Extract the (X, Y) coordinate from the center of the cell holding the provided text.  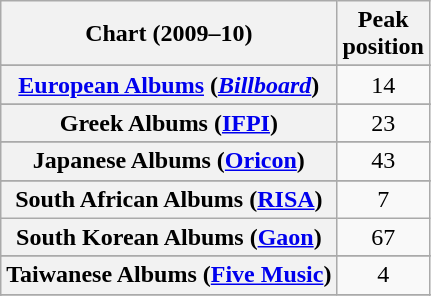
South African Albums (RISA) (169, 199)
67 (383, 237)
4 (383, 275)
European Albums (Billboard) (169, 85)
Taiwanese Albums (Five Music) (169, 275)
23 (383, 123)
14 (383, 85)
Peakposition (383, 34)
43 (383, 161)
7 (383, 199)
Japanese Albums (Oricon) (169, 161)
Chart (2009–10) (169, 34)
Greek Albums (IFPI) (169, 123)
South Korean Albums (Gaon) (169, 237)
